For the text-containing cell, return its midpoint in (x, y) coordinate format. 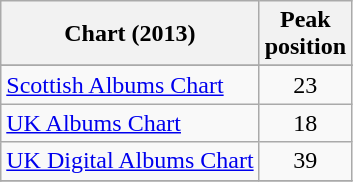
39 (305, 161)
Chart (2013) (130, 34)
UK Digital Albums Chart (130, 161)
23 (305, 85)
Scottish Albums Chart (130, 85)
18 (305, 123)
Peakposition (305, 34)
UK Albums Chart (130, 123)
